Pinpoint the cell where the given text exists, returning its [X, Y] midpoint coordinate. 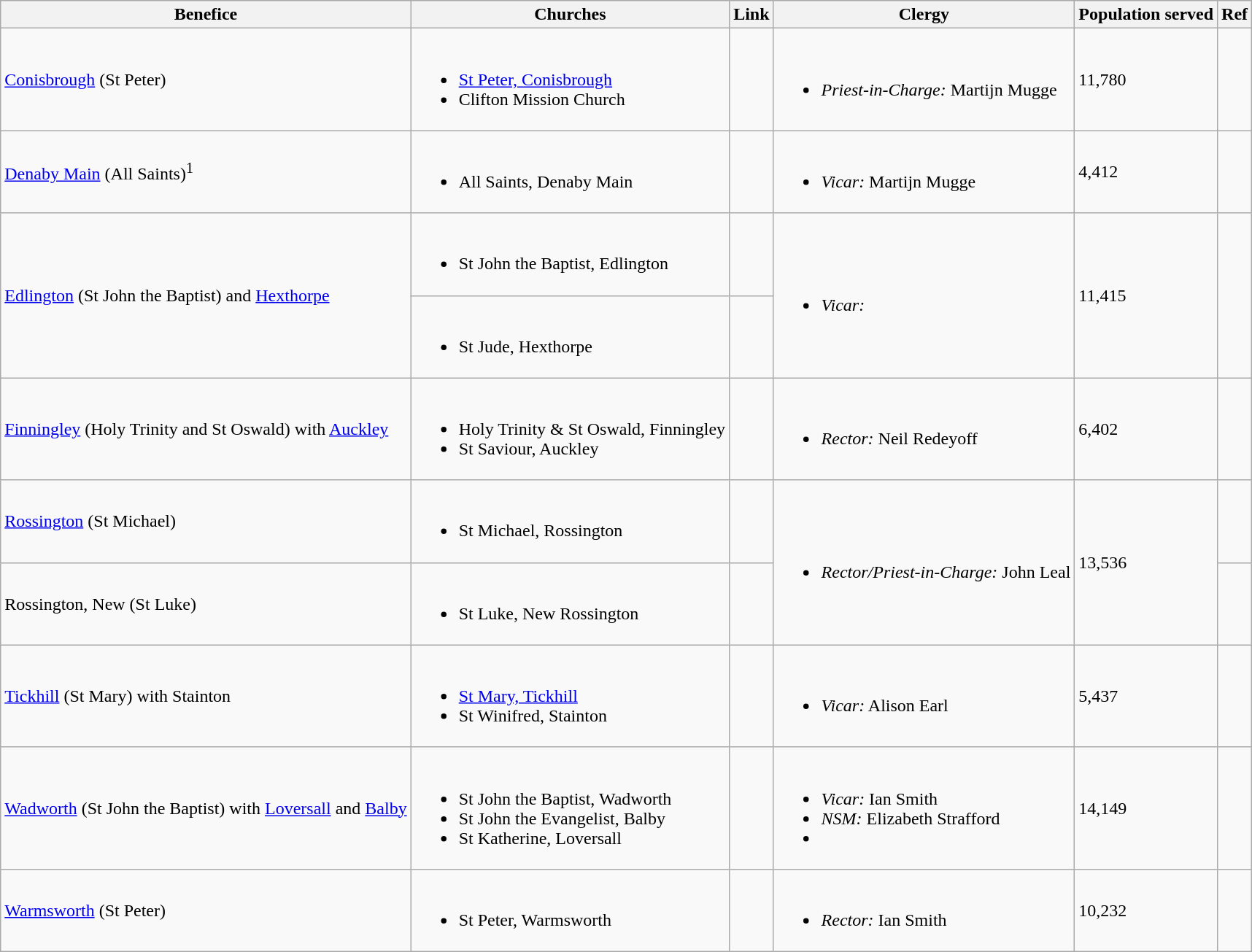
All Saints, Denaby Main [570, 172]
St Peter, Warmsworth [570, 910]
10,232 [1146, 910]
Edlington (St John the Baptist) and Hexthorpe [206, 295]
Finningley (Holy Trinity and St Oswald) with Auckley [206, 429]
St Peter, ConisbroughClifton Mission Church [570, 80]
Priest-in-Charge: Martijn Mugge [924, 80]
11,415 [1146, 295]
Holy Trinity & St Oswald, FinningleySt Saviour, Auckley [570, 429]
Link [751, 15]
St Jude, Hexthorpe [570, 337]
Denaby Main (All Saints)1 [206, 172]
Ref [1234, 15]
St Luke, New Rossington [570, 604]
Rector: Ian Smith [924, 910]
5,437 [1146, 696]
Benefice [206, 15]
Population served [1146, 15]
Churches [570, 15]
Warmsworth (St Peter) [206, 910]
Rossington, New (St Luke) [206, 604]
St John the Baptist, WadworthSt John the Evangelist, BalbySt Katherine, Loversall [570, 808]
13,536 [1146, 562]
6,402 [1146, 429]
Vicar: [924, 295]
Rector: Neil Redeyoff [924, 429]
St John the Baptist, Edlington [570, 254]
Conisbrough (St Peter) [206, 80]
Vicar: Ian SmithNSM: Elizabeth Strafford [924, 808]
Vicar: Martijn Mugge [924, 172]
Tickhill (St Mary) with Stainton [206, 696]
11,780 [1146, 80]
Rector/Priest-in-Charge: John Leal [924, 562]
St Mary, TickhillSt Winifred, Stainton [570, 696]
Wadworth (St John the Baptist) with Loversall and Balby [206, 808]
4,412 [1146, 172]
Rossington (St Michael) [206, 521]
14,149 [1146, 808]
St Michael, Rossington [570, 521]
Vicar: Alison Earl [924, 696]
Clergy [924, 15]
